Search for the cell housing the specified text and yield its [X, Y] center coordinate. 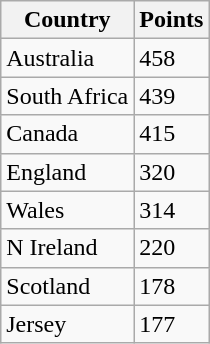
Canada [68, 134]
Australia [68, 58]
439 [172, 96]
220 [172, 248]
Jersey [68, 324]
Points [172, 20]
415 [172, 134]
England [68, 172]
Country [68, 20]
177 [172, 324]
N Ireland [68, 248]
458 [172, 58]
Scotland [68, 286]
South Africa [68, 96]
178 [172, 286]
314 [172, 210]
Wales [68, 210]
320 [172, 172]
